Output the (x, y) coordinate of the center of the cell containing the given text.  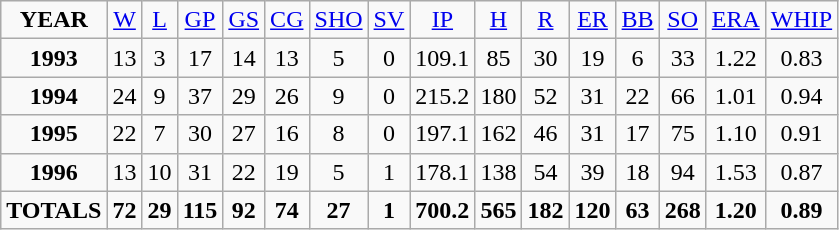
CG (287, 20)
63 (638, 210)
1.22 (736, 58)
182 (546, 210)
YEAR (54, 20)
1.20 (736, 210)
W (124, 20)
ER (592, 20)
268 (682, 210)
120 (592, 210)
10 (160, 172)
1.10 (736, 134)
94 (682, 172)
162 (498, 134)
1996 (54, 172)
26 (287, 96)
SV (389, 20)
33 (682, 58)
GS (244, 20)
24 (124, 96)
52 (546, 96)
46 (546, 134)
92 (244, 210)
18 (638, 172)
37 (200, 96)
GP (200, 20)
66 (682, 96)
0.83 (801, 58)
39 (592, 172)
IP (442, 20)
0.94 (801, 96)
SHO (338, 20)
109.1 (442, 58)
1995 (54, 134)
178.1 (442, 172)
0.89 (801, 210)
14 (244, 58)
1.53 (736, 172)
75 (682, 134)
BB (638, 20)
74 (287, 210)
115 (200, 210)
1993 (54, 58)
WHIP (801, 20)
ERA (736, 20)
565 (498, 210)
180 (498, 96)
8 (338, 134)
SO (682, 20)
3 (160, 58)
54 (546, 172)
0.87 (801, 172)
0.91 (801, 134)
R (546, 20)
85 (498, 58)
215.2 (442, 96)
197.1 (442, 134)
138 (498, 172)
700.2 (442, 210)
1994 (54, 96)
72 (124, 210)
H (498, 20)
6 (638, 58)
1.01 (736, 96)
16 (287, 134)
7 (160, 134)
TOTALS (54, 210)
L (160, 20)
